Search for the cell housing the specified text and yield its [X, Y] center coordinate. 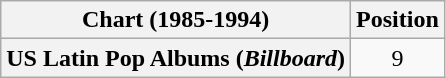
Chart (1985-1994) [176, 20]
Position [398, 20]
US Latin Pop Albums (Billboard) [176, 58]
9 [398, 58]
